Find where the given text appears and provide that cell's center as [x, y] coordinate. 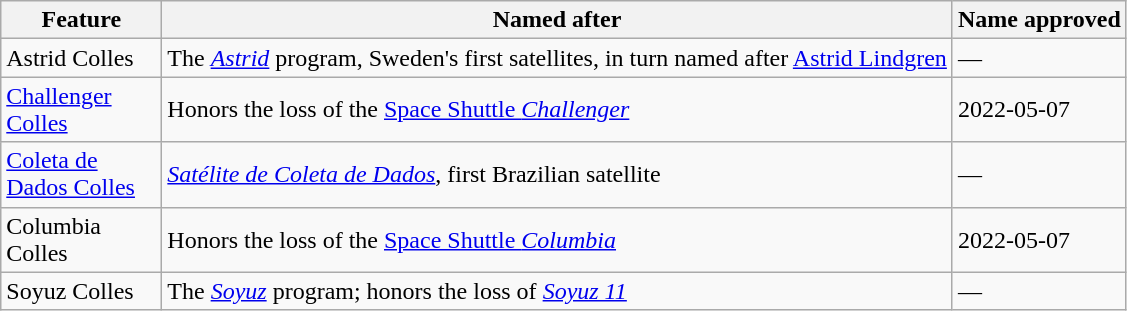
Feature [82, 20]
Satélite de Coleta de Dados, first Brazilian satellite [558, 174]
Name approved [1039, 20]
Soyuz Colles [82, 291]
The Astrid program, Sweden's first satellites, in turn named after Astrid Lindgren [558, 58]
Named after [558, 20]
The Soyuz program; honors the loss of Soyuz 11 [558, 291]
Columbia Colles [82, 240]
Astrid Colles [82, 58]
Honors the loss of the Space Shuttle Challenger [558, 110]
Honors the loss of the Space Shuttle Columbia [558, 240]
Coleta de Dados Colles [82, 174]
Challenger Colles [82, 110]
